Pinpoint the cell where the given text exists, returning its (x, y) midpoint coordinate. 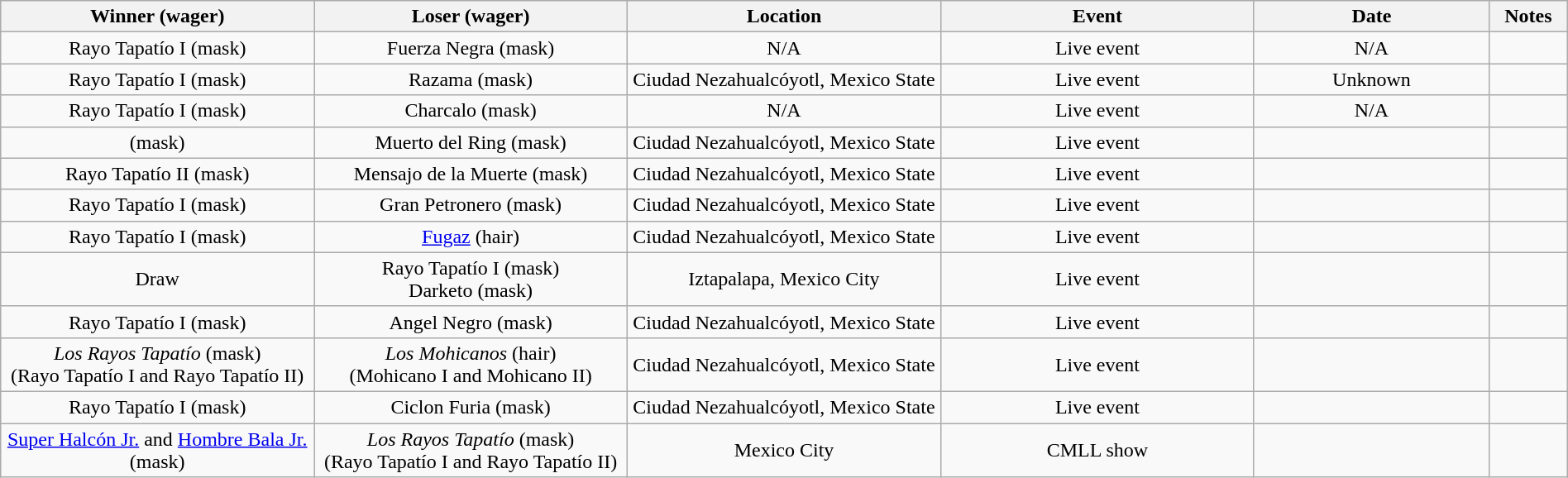
Muerto del Ring (mask) (471, 142)
Charcalo (mask) (471, 111)
Los Rayos Tapatío (mask)(Rayo Tapatío I and Rayo Tapatío II) (471, 450)
Iztapalapa, Mexico City (784, 280)
Los Mohicanos (hair)(Mohicano I and Mohicano II) (471, 364)
Event (1097, 17)
Date (1371, 17)
Razama (mask) (471, 79)
Winner (wager) (157, 17)
Draw (157, 280)
Unknown (1371, 79)
CMLL show (1097, 450)
Super Halcón Jr. and Hombre Bala Jr. (mask) (157, 450)
Rayo Tapatío II (mask) (157, 174)
Angel Negro (mask) (471, 322)
Location (784, 17)
Mexico City (784, 450)
Ciclon Furia (mask) (471, 407)
Rayo Tapatío I (mask)Darketo (mask) (471, 280)
Mensajo de la Muerte (mask) (471, 174)
Los Rayos Tapatío (mask) (Rayo Tapatío I and Rayo Tapatío II) (157, 364)
(mask) (157, 142)
Notes (1528, 17)
Loser (wager) (471, 17)
Fuerza Negra (mask) (471, 48)
Gran Petronero (mask) (471, 205)
Fugaz (hair) (471, 237)
